Return (X, Y) of the center of cell containing provided text 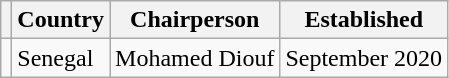
Mohamed Diouf (195, 58)
Senegal (61, 58)
Established (364, 20)
Country (61, 20)
Chairperson (195, 20)
September 2020 (364, 58)
